Capture the cell that displays the provided text and extract its (X, Y) central coordinate. 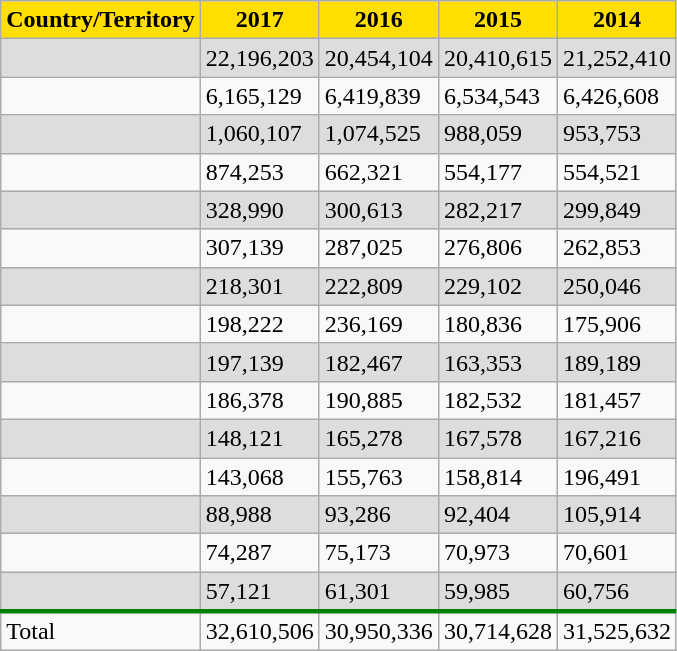
92,404 (498, 515)
2015 (498, 20)
300,613 (378, 210)
554,521 (616, 172)
6,419,839 (378, 96)
Total (100, 631)
60,756 (616, 592)
2017 (260, 20)
105,914 (616, 515)
222,809 (378, 286)
155,763 (378, 477)
328,990 (260, 210)
236,169 (378, 324)
182,532 (498, 400)
143,068 (260, 477)
175,906 (616, 324)
181,457 (616, 400)
988,059 (498, 134)
158,814 (498, 477)
88,988 (260, 515)
218,301 (260, 286)
287,025 (378, 248)
662,321 (378, 172)
180,836 (498, 324)
70,601 (616, 553)
61,301 (378, 592)
20,410,615 (498, 58)
190,885 (378, 400)
30,950,336 (378, 631)
59,985 (498, 592)
20,454,104 (378, 58)
6,165,129 (260, 96)
93,286 (378, 515)
2014 (616, 20)
Country/Territory (100, 20)
299,849 (616, 210)
953,753 (616, 134)
6,534,543 (498, 96)
182,467 (378, 362)
874,253 (260, 172)
31,525,632 (616, 631)
32,610,506 (260, 631)
57,121 (260, 592)
196,491 (616, 477)
262,853 (616, 248)
229,102 (498, 286)
22,196,203 (260, 58)
282,217 (498, 210)
1,060,107 (260, 134)
2016 (378, 20)
70,973 (498, 553)
148,121 (260, 438)
276,806 (498, 248)
165,278 (378, 438)
250,046 (616, 286)
30,714,628 (498, 631)
1,074,525 (378, 134)
197,139 (260, 362)
167,216 (616, 438)
307,139 (260, 248)
6,426,608 (616, 96)
21,252,410 (616, 58)
554,177 (498, 172)
163,353 (498, 362)
167,578 (498, 438)
74,287 (260, 553)
198,222 (260, 324)
186,378 (260, 400)
189,189 (616, 362)
75,173 (378, 553)
